Identify which cell holds the provided text, then report its [X, Y] central coordinate. 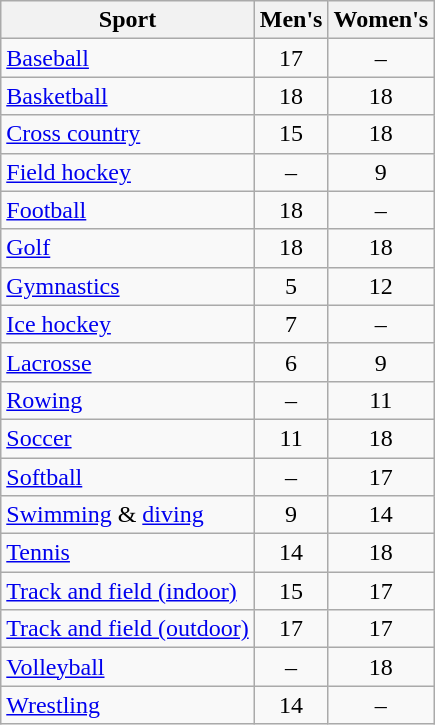
5 [291, 286]
12 [381, 286]
Softball [128, 477]
Sport [128, 20]
Volleyball [128, 667]
Track and field (indoor) [128, 591]
Wrestling [128, 705]
Men's [291, 20]
Tennis [128, 553]
Baseball [128, 58]
Field hockey [128, 172]
6 [291, 362]
Football [128, 210]
Ice hockey [128, 324]
7 [291, 324]
Basketball [128, 96]
Soccer [128, 438]
Women's [381, 20]
Gymnastics [128, 286]
Golf [128, 248]
Swimming & diving [128, 515]
Lacrosse [128, 362]
Track and field (outdoor) [128, 629]
Cross country [128, 134]
Rowing [128, 400]
